Determine the (X, Y) coordinate at the center of the cell enclosing the given text.  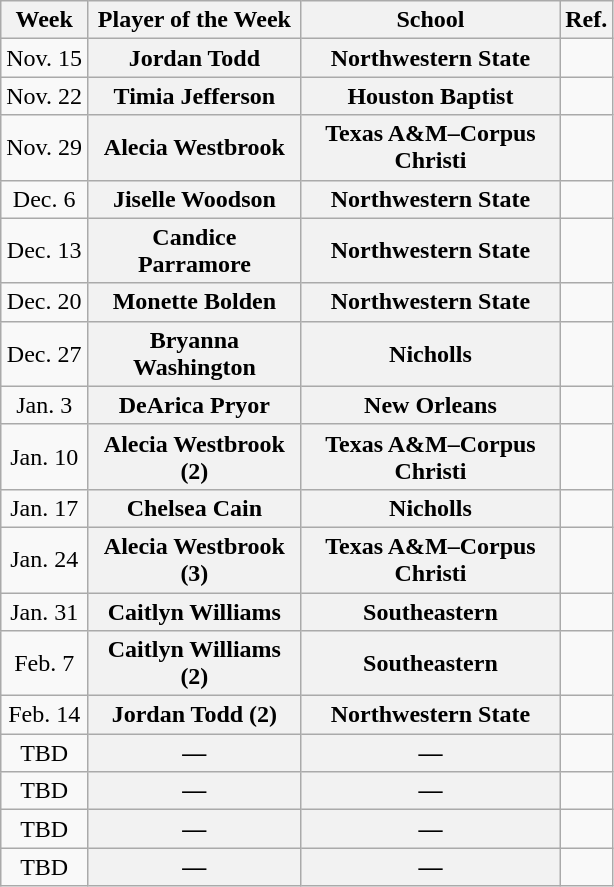
Jordan Todd (195, 58)
Monette Bolden (195, 302)
Alecia Westbrook (195, 148)
New Orleans (430, 405)
Jordan Todd (2) (195, 715)
Feb. 7 (44, 664)
Caitlyn Williams (195, 611)
Dec. 13 (44, 250)
Caitlyn Williams (2) (195, 664)
Timia Jefferson (195, 96)
Jan. 3 (44, 405)
Jan. 31 (44, 611)
Week (44, 20)
Nov. 22 (44, 96)
School (430, 20)
Ref. (586, 20)
Feb. 14 (44, 715)
Houston Baptist (430, 96)
Nov. 29 (44, 148)
Chelsea Cain (195, 508)
Jan. 24 (44, 560)
DeArica Pryor (195, 405)
Jan. 17 (44, 508)
Player of the Week (195, 20)
Dec. 20 (44, 302)
Alecia Westbrook (3) (195, 560)
Jan. 10 (44, 456)
Dec. 6 (44, 199)
Bryanna Washington (195, 354)
Candice Parramore (195, 250)
Nov. 15 (44, 58)
Alecia Westbrook (2) (195, 456)
Dec. 27 (44, 354)
Jiselle Woodson (195, 199)
